Find where the given text appears and provide that cell's center as (X, Y) coordinate. 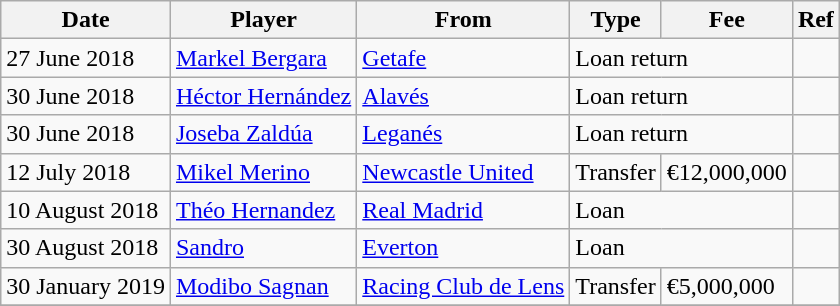
Fee (726, 20)
12 July 2018 (86, 172)
Mikel Merino (263, 172)
€5,000,000 (726, 286)
Alavés (464, 96)
Real Madrid (464, 210)
Théo Hernandez (263, 210)
From (464, 20)
Markel Bergara (263, 58)
10 August 2018 (86, 210)
Leganés (464, 134)
30 August 2018 (86, 248)
Date (86, 20)
27 June 2018 (86, 58)
Joseba Zaldúa (263, 134)
Type (616, 20)
Everton (464, 248)
Sandro (263, 248)
Getafe (464, 58)
Player (263, 20)
Racing Club de Lens (464, 286)
Ref (816, 20)
Héctor Hernández (263, 96)
Modibo Sagnan (263, 286)
Newcastle United (464, 172)
30 January 2019 (86, 286)
€12,000,000 (726, 172)
